Capture the cell that displays the provided text and extract its (X, Y) central coordinate. 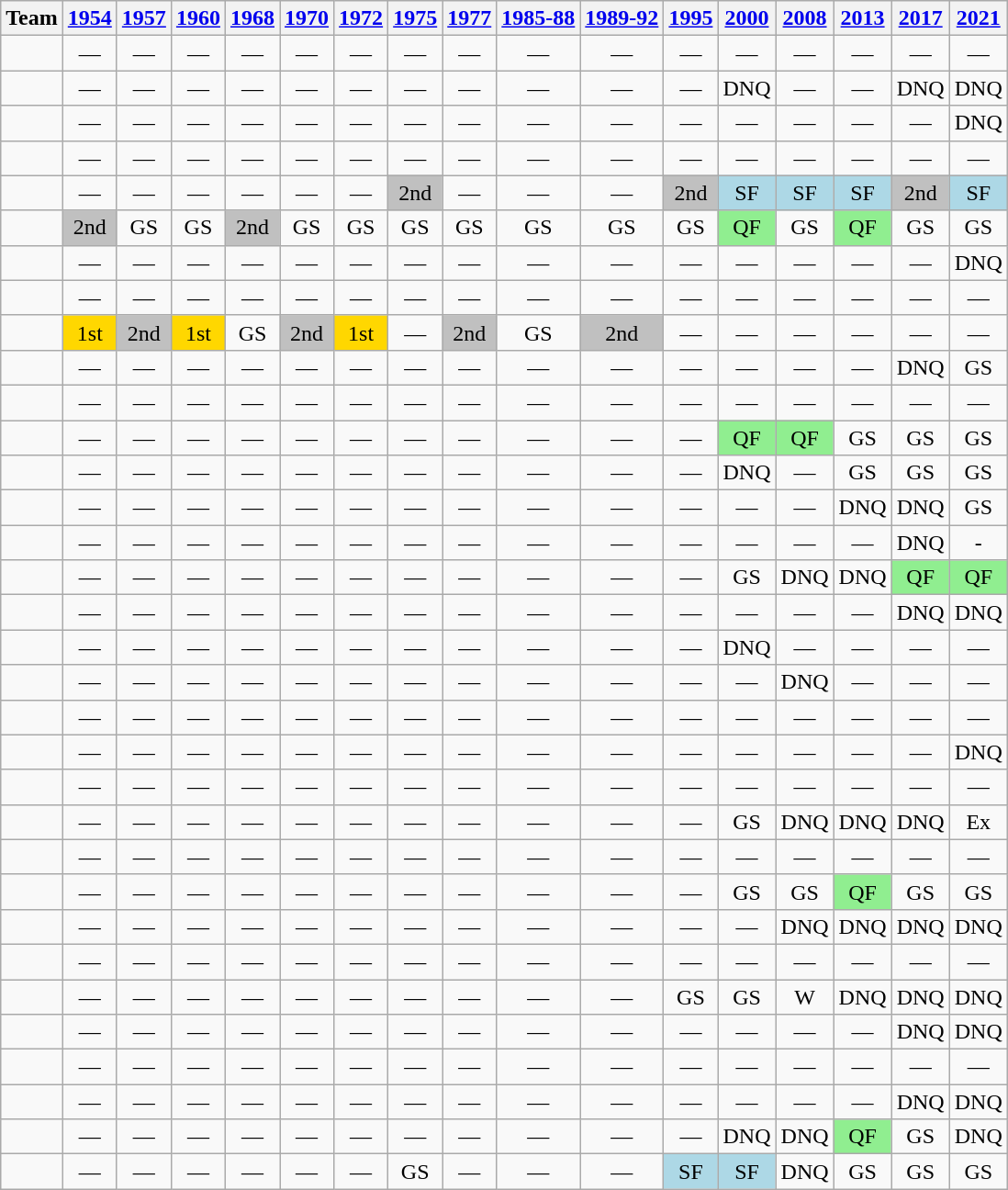
W (804, 996)
1977 (470, 18)
1989-92 (622, 18)
2008 (804, 18)
1954 (90, 18)
1985-88 (538, 18)
1995 (690, 18)
Team (32, 18)
Ex (979, 822)
1957 (143, 18)
- (979, 543)
1975 (415, 18)
1970 (307, 18)
1968 (252, 18)
2017 (920, 18)
2021 (979, 18)
2013 (863, 18)
2000 (747, 18)
1972 (362, 18)
1960 (198, 18)
